Scan for the cell matching the given text and deliver its (x, y) coordinate at center. 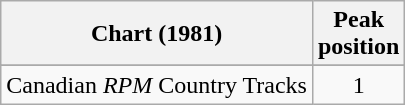
Chart (1981) (157, 34)
Peakposition (358, 34)
Canadian RPM Country Tracks (157, 85)
1 (358, 85)
